Detect which cell encompasses the target text, then output its (x, y) center coordinate. 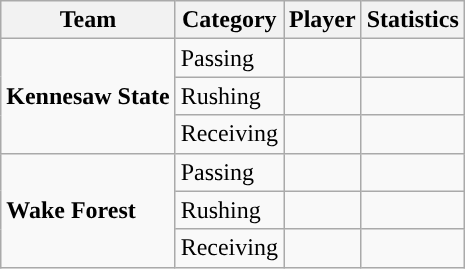
Team (88, 20)
Player (323, 20)
Kennesaw State (88, 96)
Category (229, 20)
Wake Forest (88, 210)
Statistics (412, 20)
